Capture the cell that displays the provided text and extract its (x, y) central coordinate. 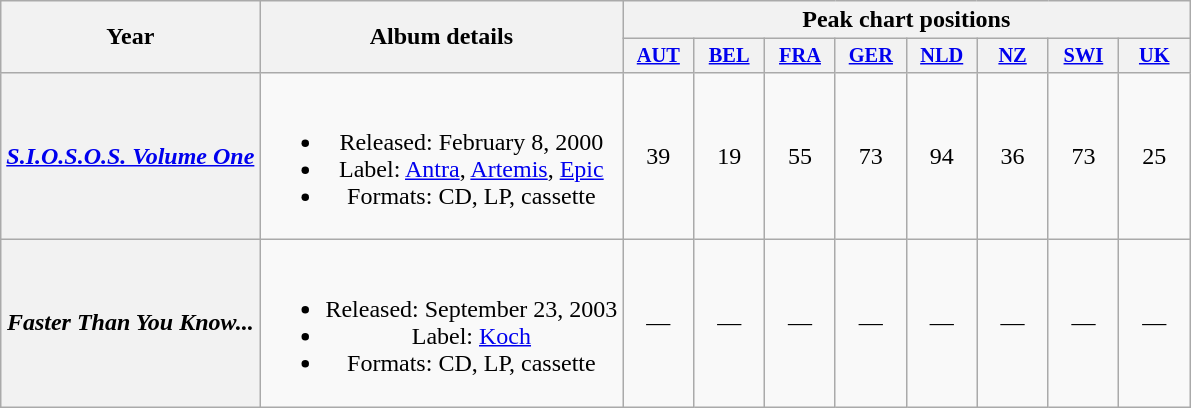
55 (800, 156)
39 (658, 156)
UK (1154, 56)
FRA (800, 56)
S.I.O.S.O.S. Volume One (130, 156)
NLD (942, 56)
Peak chart positions (906, 20)
Album details (442, 37)
AUT (658, 56)
25 (1154, 156)
Released: February 8, 2000Label: Antra, Artemis, EpicFormats: CD, LP, cassette (442, 156)
NZ (1012, 56)
SWI (1084, 56)
GER (870, 56)
Released: September 23, 2003Label: KochFormats: CD, LP, cassette (442, 324)
36 (1012, 156)
94 (942, 156)
BEL (730, 56)
Faster Than You Know... (130, 324)
19 (730, 156)
Year (130, 37)
